Determine the (x, y) coordinate at the center of the cell enclosing the given text.  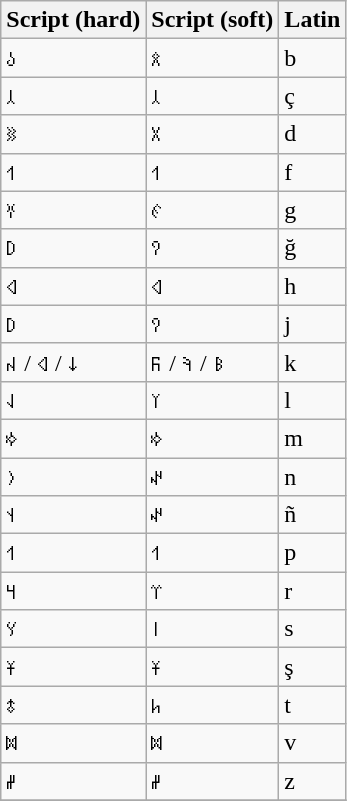
r (312, 591)
𐱃‎‎ (74, 705)
𐰭 (74, 515)
𐰞‎‎ (74, 400)
𐰍‎‎ (74, 210)
𐰴‎‎ / 𐰶‎‎ / 𐰸 (74, 362)
k (312, 362)
m (312, 438)
d (312, 134)
l (312, 400)
h (312, 286)
𐰢‎ (212, 438)
𐰾‎ (212, 629)
s (312, 629)
𐰏‎‎ (212, 210)
b (312, 58)
ç (312, 96)
𐰑‎‎ (74, 134)
𐰚 / 𐰜‎‎ / 𐰝‎‎‎‎ (212, 362)
z (312, 781)
v (312, 743)
t (312, 705)
𐰺‎‎ (74, 591)
𐰋‎‎ (212, 58)
f (312, 172)
𐰉‎‎ (74, 58)
𐰤‎‎ (212, 477)
ş (312, 667)
‎‎𐰤‎‎ (212, 515)
𐱅‎‎ (212, 705)
𐰢 (74, 438)
p (312, 553)
Script (soft) (212, 20)
ğ (312, 248)
𐰽‎ (74, 629)
n (312, 477)
Script (hard) (74, 20)
g (312, 210)
𐰓‎ (212, 134)
Latin (312, 20)
ñ (312, 515)
𐰼‎ (212, 591)
𐰠‎ (212, 400)
𐰣‎ (74, 477)
j (312, 324)
